Find where the given text appears and provide that cell's center as (X, Y) coordinate. 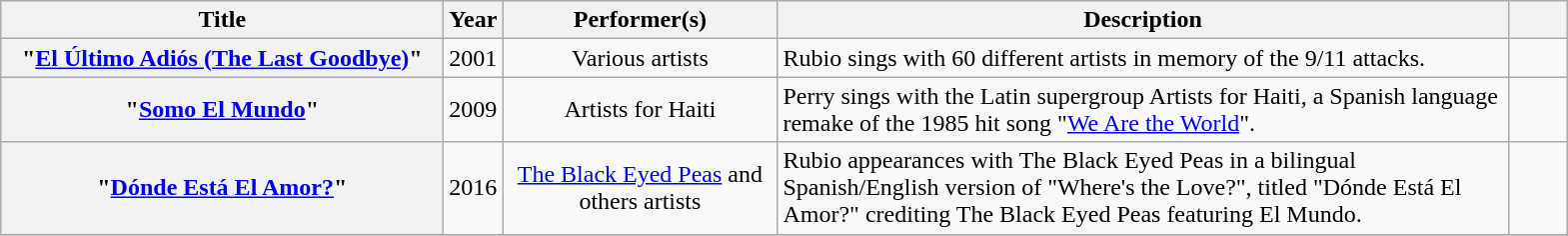
Various artists (640, 58)
"Somo El Mundo" (222, 110)
2001 (474, 58)
Artists for Haiti (640, 110)
Description (1143, 20)
Year (474, 20)
Title (222, 20)
Perry sings with the Latin supergroup Artists for Haiti, a Spanish language remake of the 1985 hit song "We Are the World". (1143, 110)
Rubio sings with 60 different artists in memory of the 9/11 attacks. (1143, 58)
Performer(s) (640, 20)
"El Último Adiós (The Last Goodbye)" (222, 58)
2009 (474, 110)
The Black Eyed Peas and others artists (640, 188)
2016 (474, 188)
"Dónde Está El Amor?" (222, 188)
